Capture the cell that displays the provided text and extract its (X, Y) central coordinate. 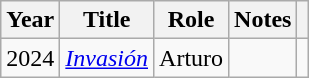
2024 (30, 58)
Year (30, 20)
Role (192, 20)
Notes (263, 20)
Title (107, 20)
Arturo (192, 58)
Invasión (107, 58)
